For the text-containing cell, return its midpoint in [x, y] coordinate format. 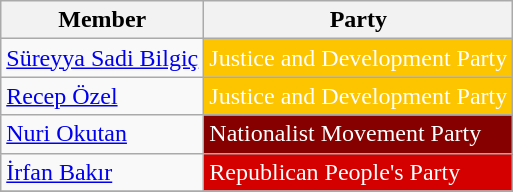
İrfan Bakır [102, 172]
Party [358, 20]
Süreyya Sadi Bilgiç [102, 58]
Nuri Okutan [102, 134]
Republican People's Party [358, 172]
Recep Özel [102, 96]
Nationalist Movement Party [358, 134]
Member [102, 20]
